Locate the cell with the specified text and output its (X, Y) center coordinate. 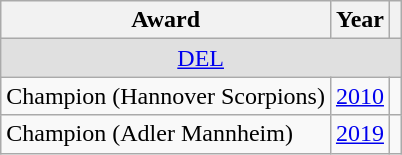
Champion (Hannover Scorpions) (166, 96)
Award (166, 20)
Champion (Adler Mannheim) (166, 134)
DEL (201, 58)
2019 (360, 134)
Year (360, 20)
2010 (360, 96)
